Capture the cell that displays the provided text and extract its (x, y) central coordinate. 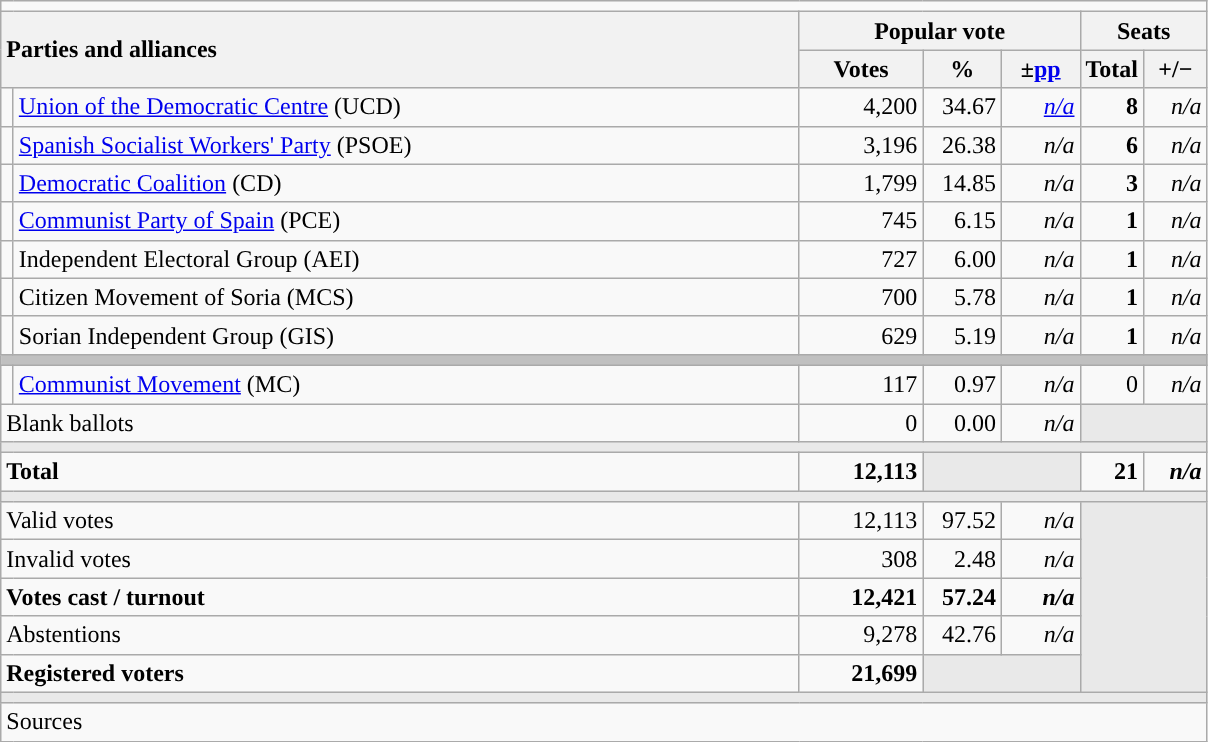
14.85 (962, 183)
9,278 (861, 635)
1,799 (861, 183)
Registered voters (400, 673)
Democratic Coalition (CD) (406, 183)
% (962, 69)
5.19 (962, 335)
±pp (1040, 69)
727 (861, 259)
700 (861, 297)
21,699 (861, 673)
8 (1112, 107)
57.24 (962, 597)
34.67 (962, 107)
Invalid votes (400, 559)
Union of the Democratic Centre (UCD) (406, 107)
117 (861, 384)
2.48 (962, 559)
745 (861, 221)
Communist Party of Spain (PCE) (406, 221)
Valid votes (400, 521)
Sorian Independent Group (GIS) (406, 335)
Independent Electoral Group (AEI) (406, 259)
Blank ballots (400, 423)
629 (861, 335)
4,200 (861, 107)
Votes (861, 69)
+/− (1176, 69)
Communist Movement (MC) (406, 384)
Seats (1144, 31)
3,196 (861, 145)
6.00 (962, 259)
Votes cast / turnout (400, 597)
308 (861, 559)
Parties and alliances (400, 50)
Spanish Socialist Workers' Party (PSOE) (406, 145)
6.15 (962, 221)
6 (1112, 145)
12,421 (861, 597)
5.78 (962, 297)
Citizen Movement of Soria (MCS) (406, 297)
0.97 (962, 384)
Abstentions (400, 635)
Sources (604, 722)
97.52 (962, 521)
21 (1112, 472)
42.76 (962, 635)
26.38 (962, 145)
Popular vote (940, 31)
0.00 (962, 423)
3 (1112, 183)
